Scan for the cell matching the given text and deliver its [X, Y] coordinate at center. 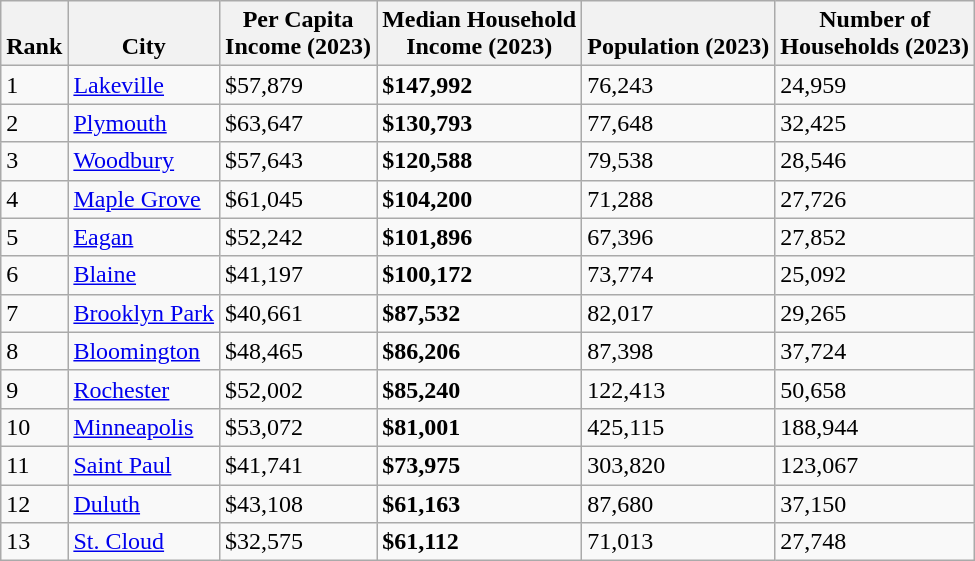
$53,072 [298, 427]
Rank [34, 34]
Lakeville [144, 85]
$87,532 [480, 313]
87,680 [678, 503]
$40,661 [298, 313]
Bloomington [144, 351]
$32,575 [298, 542]
32,425 [875, 123]
7 [34, 313]
71,013 [678, 542]
24,959 [875, 85]
9 [34, 389]
2 [34, 123]
50,658 [875, 389]
37,150 [875, 503]
3 [34, 161]
$85,240 [480, 389]
Maple Grove [144, 199]
27,748 [875, 542]
Brooklyn Park [144, 313]
87,398 [678, 351]
$73,975 [480, 465]
$120,588 [480, 161]
$130,793 [480, 123]
29,265 [875, 313]
$43,108 [298, 503]
$101,896 [480, 237]
$86,206 [480, 351]
$100,172 [480, 275]
Minneapolis [144, 427]
$48,465 [298, 351]
27,726 [875, 199]
Eagan [144, 237]
4 [34, 199]
73,774 [678, 275]
67,396 [678, 237]
$41,741 [298, 465]
6 [34, 275]
Plymouth [144, 123]
Rochester [144, 389]
$61,112 [480, 542]
13 [34, 542]
$104,200 [480, 199]
10 [34, 427]
$81,001 [480, 427]
77,648 [678, 123]
Median HouseholdIncome (2023) [480, 34]
$41,197 [298, 275]
5 [34, 237]
$61,163 [480, 503]
79,538 [678, 161]
$63,647 [298, 123]
$57,643 [298, 161]
188,944 [875, 427]
11 [34, 465]
1 [34, 85]
12 [34, 503]
425,115 [678, 427]
71,288 [678, 199]
Population (2023) [678, 34]
27,852 [875, 237]
Saint Paul [144, 465]
Duluth [144, 503]
Number ofHouseholds (2023) [875, 34]
303,820 [678, 465]
123,067 [875, 465]
122,413 [678, 389]
$61,045 [298, 199]
82,017 [678, 313]
25,092 [875, 275]
28,546 [875, 161]
Woodbury [144, 161]
Blaine [144, 275]
$52,002 [298, 389]
Per CapitaIncome (2023) [298, 34]
8 [34, 351]
$57,879 [298, 85]
$52,242 [298, 237]
37,724 [875, 351]
$147,992 [480, 85]
City [144, 34]
76,243 [678, 85]
St. Cloud [144, 542]
